From the cell containing the given text, extract its center point as (x, y) coordinate. 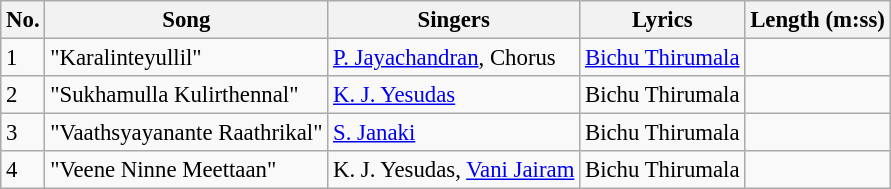
K. J. Yesudas (454, 95)
P. Jayachandran, Chorus (454, 58)
K. J. Yesudas, Vani Jairam (454, 170)
"Karalinteyullil" (186, 58)
2 (23, 95)
No. (23, 20)
3 (23, 133)
Song (186, 20)
"Sukhamulla Kulirthennal" (186, 95)
"Veene Ninne Meettaan" (186, 170)
Length (m:ss) (818, 20)
4 (23, 170)
"Vaathsyayanante Raathrikal" (186, 133)
Singers (454, 20)
S. Janaki (454, 133)
1 (23, 58)
Lyrics (662, 20)
